Determine the (x, y) coordinate at the center of the cell enclosing the given text.  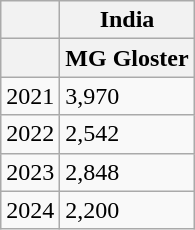
India (127, 20)
3,970 (127, 96)
2023 (30, 172)
MG Gloster (127, 58)
2,200 (127, 210)
2024 (30, 210)
2022 (30, 134)
2021 (30, 96)
2,542 (127, 134)
2,848 (127, 172)
